Output the [X, Y] coordinate of the center of the cell containing the given text.  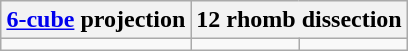
12 rhomb dissection [299, 20]
6-cube projection [96, 20]
